Provide the (X, Y) coordinate of the cell's center where the given text is located.  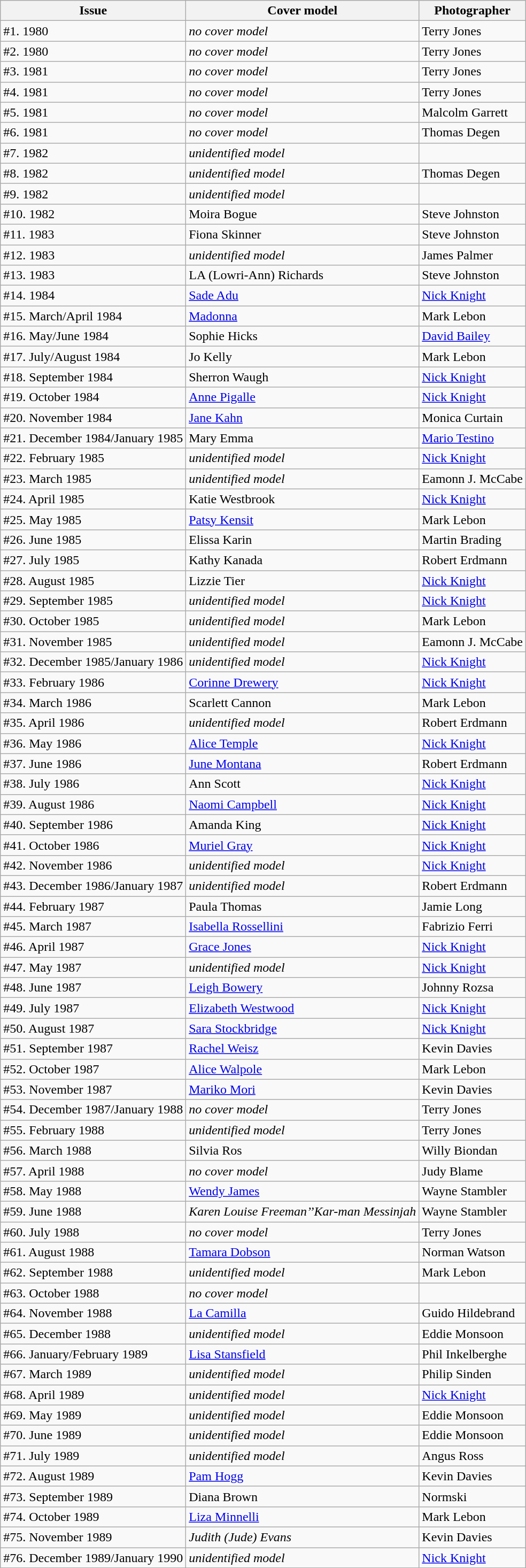
Fiona Skinner (303, 234)
Photographer (473, 11)
Ann Scott (303, 784)
#36. May 1986 (93, 743)
#54. December 1987/January 1988 (93, 1110)
Elizabeth Westwood (303, 1008)
Karen Louise Freeman’’Kar-man Messinjah (303, 1211)
#13. 1983 (93, 275)
#6. 1981 (93, 133)
Alice Walpole (303, 1069)
#41. October 1986 (93, 845)
#4. 1981 (93, 92)
June Montana (303, 764)
#27. July 1985 (93, 560)
#74. October 1989 (93, 1517)
Cover model (303, 11)
Scarlett Cannon (303, 703)
Issue (93, 11)
#72. August 1989 (93, 1476)
Judy Blame (473, 1171)
Amanda King (303, 825)
Willy Biondan (473, 1150)
Jamie Long (473, 906)
#19. October 1984 (93, 397)
#12. 1983 (93, 255)
Guido Hildebrand (473, 1313)
#53. November 1987 (93, 1089)
#32. December 1985/January 1986 (93, 662)
Malcolm Garrett (473, 112)
#51. September 1987 (93, 1049)
#69. May 1989 (93, 1415)
Sade Adu (303, 296)
Mary Emma (303, 438)
Jane Kahn (303, 418)
#8. 1982 (93, 173)
Grace Jones (303, 947)
#39. August 1986 (93, 804)
Moira Bogue (303, 214)
Pam Hogg (303, 1476)
#16. May/June 1984 (93, 336)
#9. 1982 (93, 194)
LA (Lowri-Ann) Richards (303, 275)
Mario Testino (473, 438)
Patsy Kensit (303, 519)
#57. April 1988 (93, 1171)
Normski (473, 1496)
#73. September 1989 (93, 1496)
#64. November 1988 (93, 1313)
Philip Sinden (473, 1374)
#25. May 1985 (93, 519)
#68. April 1989 (93, 1395)
Sophie Hicks (303, 336)
David Bailey (473, 336)
Sherron Waugh (303, 377)
#76. December 1989/January 1990 (93, 1558)
#43. December 1986/January 1987 (93, 886)
#40. September 1986 (93, 825)
Elissa Karin (303, 540)
Tamara Dobson (303, 1252)
Silvia Ros (303, 1150)
#10. 1982 (93, 214)
Fabrizio Ferri (473, 927)
Wendy James (303, 1191)
Norman Watson (473, 1252)
#65. December 1988 (93, 1334)
Kathy Kanada (303, 560)
#56. March 1988 (93, 1150)
#14. 1984 (93, 296)
#60. July 1988 (93, 1232)
#17. July/August 1984 (93, 357)
#7. 1982 (93, 153)
#75. November 1989 (93, 1537)
#23. March 1985 (93, 479)
Liza Minnelli (303, 1517)
#38. July 1986 (93, 784)
Muriel Gray (303, 845)
#55. February 1988 (93, 1130)
Madonna (303, 316)
La Camilla (303, 1313)
Monica Curtain (473, 418)
James Palmer (473, 255)
#70. June 1989 (93, 1435)
#22. February 1985 (93, 458)
Johnny Rozsa (473, 988)
#11. 1983 (93, 234)
#49. July 1987 (93, 1008)
#5. 1981 (93, 112)
#66. January/February 1989 (93, 1354)
#21. December 1984/January 1985 (93, 438)
#48. June 1987 (93, 988)
#45. March 1987 (93, 927)
#58. May 1988 (93, 1191)
#1. 1980 (93, 31)
Lizzie Tier (303, 580)
#52. October 1987 (93, 1069)
Naomi Campbell (303, 804)
Diana Brown (303, 1496)
#31. November 1985 (93, 642)
#63. October 1988 (93, 1293)
Lisa Stansfield (303, 1354)
Rachel Weisz (303, 1049)
#62. September 1988 (93, 1273)
Angus Ross (473, 1456)
#59. June 1988 (93, 1211)
Mariko Mori (303, 1089)
#29. September 1985 (93, 601)
#61. August 1988 (93, 1252)
#44. February 1987 (93, 906)
Martin Brading (473, 540)
#71. July 1989 (93, 1456)
#46. April 1987 (93, 947)
#34. March 1986 (93, 703)
#42. November 1986 (93, 865)
#2. 1980 (93, 51)
#35. April 1986 (93, 723)
Leigh Bowery (303, 988)
Corinne Drewery (303, 682)
Alice Temple (303, 743)
Phil Inkelberghe (473, 1354)
#28. August 1985 (93, 580)
#37. June 1986 (93, 764)
#33. February 1986 (93, 682)
#26. June 1985 (93, 540)
Judith (Jude) Evans (303, 1537)
Katie Westbrook (303, 499)
#50. August 1987 (93, 1028)
#67. March 1989 (93, 1374)
#18. September 1984 (93, 377)
Isabella Rossellini (303, 927)
#15. March/April 1984 (93, 316)
#24. April 1985 (93, 499)
#20. November 1984 (93, 418)
Sara Stockbridge (303, 1028)
#47. May 1987 (93, 967)
#30. October 1985 (93, 621)
Anne Pigalle (303, 397)
Jo Kelly (303, 357)
Paula Thomas (303, 906)
#3. 1981 (93, 72)
